From the cell containing the given text, extract its center point as (X, Y) coordinate. 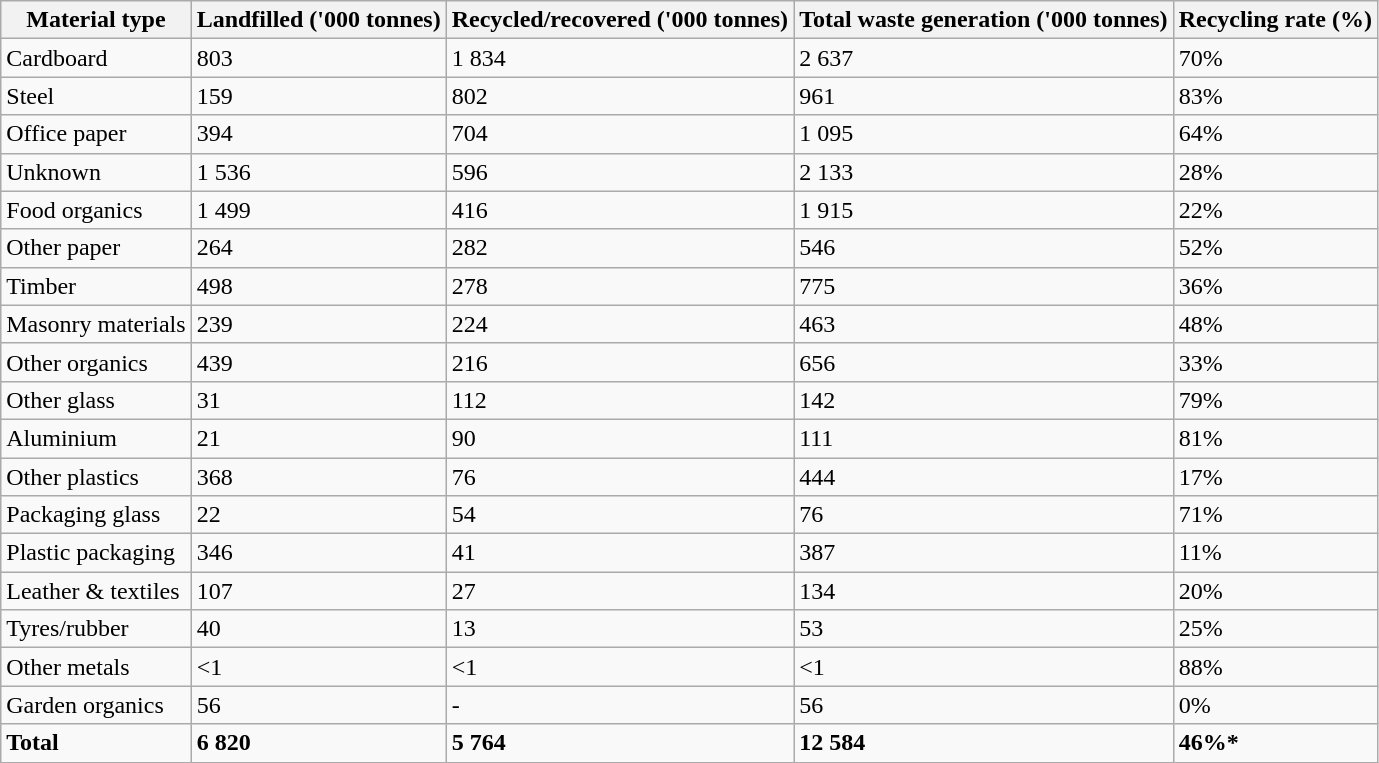
111 (984, 438)
33% (1275, 362)
17% (1275, 477)
Other metals (96, 667)
Packaging glass (96, 515)
Total waste generation ('000 tonnes) (984, 20)
142 (984, 400)
2 133 (984, 172)
40 (318, 629)
53 (984, 629)
Cardboard (96, 58)
Garden organics (96, 705)
Recycled/recovered ('000 tonnes) (620, 20)
6 820 (318, 743)
83% (1275, 96)
1 834 (620, 58)
Recycling rate (%) (1275, 20)
Landfilled ('000 tonnes) (318, 20)
46%* (1275, 743)
79% (1275, 400)
1 915 (984, 210)
596 (620, 172)
498 (318, 286)
Aluminium (96, 438)
Leather & textiles (96, 591)
Tyres/rubber (96, 629)
444 (984, 477)
134 (984, 591)
Other organics (96, 362)
278 (620, 286)
12 584 (984, 743)
Plastic packaging (96, 553)
52% (1275, 248)
70% (1275, 58)
48% (1275, 324)
1 499 (318, 210)
- (620, 705)
Food organics (96, 210)
0% (1275, 705)
21 (318, 438)
463 (984, 324)
282 (620, 248)
704 (620, 134)
Timber (96, 286)
41 (620, 553)
Steel (96, 96)
439 (318, 362)
27 (620, 591)
90 (620, 438)
Unknown (96, 172)
239 (318, 324)
25% (1275, 629)
387 (984, 553)
64% (1275, 134)
416 (620, 210)
775 (984, 286)
11% (1275, 553)
Other plastics (96, 477)
Total (96, 743)
54 (620, 515)
2 637 (984, 58)
112 (620, 400)
Other glass (96, 400)
36% (1275, 286)
Other paper (96, 248)
224 (620, 324)
216 (620, 362)
1 536 (318, 172)
71% (1275, 515)
22 (318, 515)
346 (318, 553)
368 (318, 477)
656 (984, 362)
394 (318, 134)
31 (318, 400)
961 (984, 96)
Material type (96, 20)
264 (318, 248)
28% (1275, 172)
159 (318, 96)
20% (1275, 591)
107 (318, 591)
546 (984, 248)
Masonry materials (96, 324)
802 (620, 96)
803 (318, 58)
13 (620, 629)
88% (1275, 667)
5 764 (620, 743)
22% (1275, 210)
1 095 (984, 134)
81% (1275, 438)
Office paper (96, 134)
